Search for the cell housing the specified text and yield its (X, Y) center coordinate. 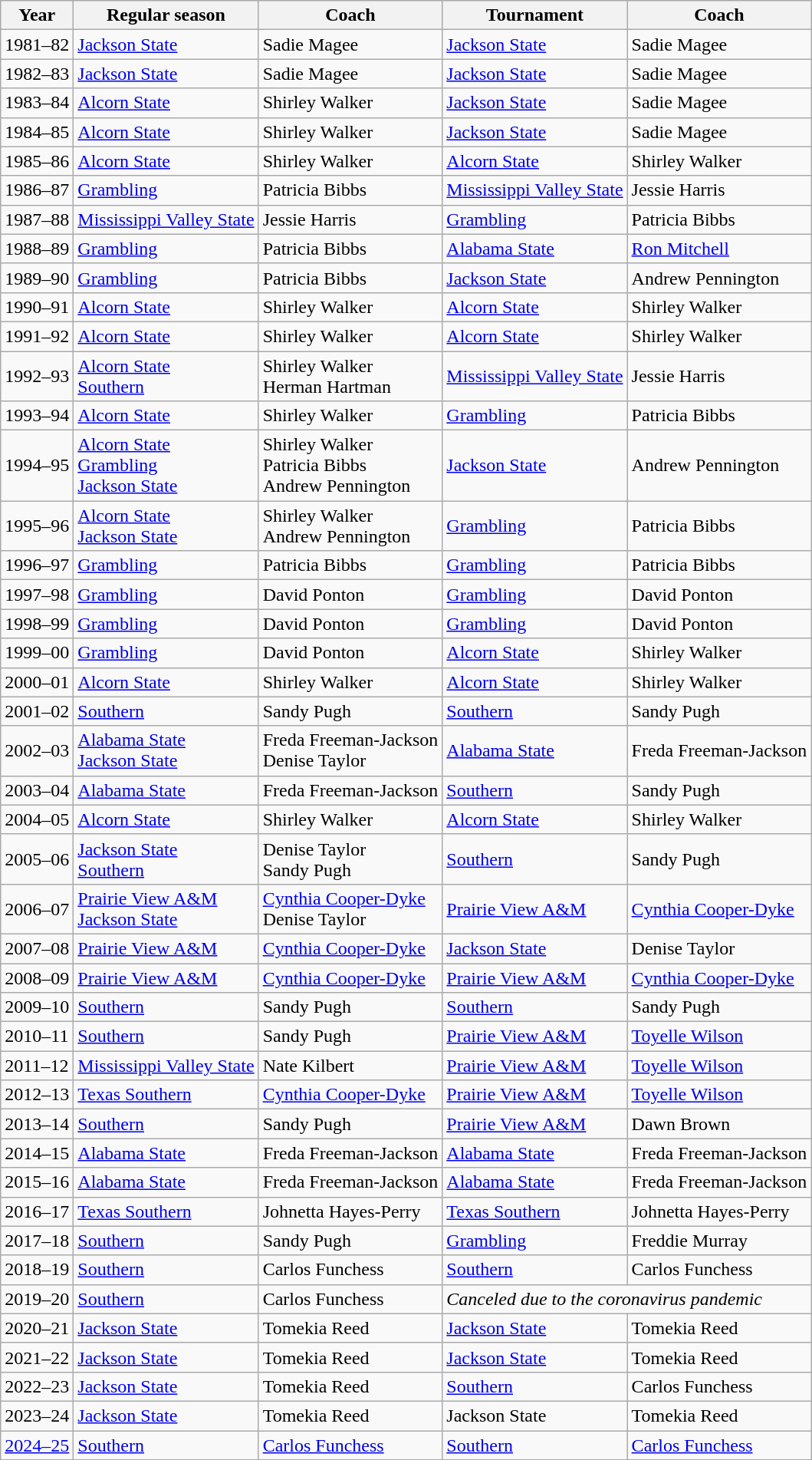
1998–99 (37, 624)
1996–97 (37, 565)
Freda Freeman-JacksonDenise Taylor (350, 750)
Freddie Murray (719, 1241)
Dawn Brown (719, 1124)
1986–87 (37, 190)
Prairie View A&MJackson State (166, 908)
Shirley WalkerAndrew Pennington (350, 526)
Shirley WalkerPatricia BibbsAndrew Pennington (350, 466)
2018–19 (37, 1270)
2023–24 (37, 1416)
2019–20 (37, 1299)
Alcorn StateSouthern (166, 376)
Alabama StateJackson State (166, 750)
1987–88 (37, 219)
2021–22 (37, 1357)
2024–25 (37, 1445)
Nate Kilbert (350, 1066)
1984–85 (37, 132)
2013–14 (37, 1124)
2003–04 (37, 790)
Shirley WalkerHerman Hartman (350, 376)
2022–23 (37, 1386)
2000–01 (37, 682)
2009–10 (37, 1007)
1994–95 (37, 466)
2011–12 (37, 1066)
Tournament (535, 15)
2002–03 (37, 750)
1990–91 (37, 307)
Canceled due to the coronavirus pandemic (627, 1299)
Denise TaylorSandy Pugh (350, 859)
1985–86 (37, 161)
2015–16 (37, 1182)
2008–09 (37, 978)
2004–05 (37, 819)
2014–15 (37, 1153)
1983–84 (37, 103)
1991–92 (37, 336)
1992–93 (37, 376)
Year (37, 15)
Alcorn StateGramblingJackson State (166, 466)
Regular season (166, 15)
Cynthia Cooper-DykeDenise Taylor (350, 908)
1982–83 (37, 74)
2007–08 (37, 948)
2020–21 (37, 1328)
1997–98 (37, 595)
1995–96 (37, 526)
Alcorn StateJackson State (166, 526)
1981–82 (37, 44)
1999–00 (37, 653)
1993–94 (37, 416)
Denise Taylor (719, 948)
2001–02 (37, 711)
2010–11 (37, 1037)
Ron Mitchell (719, 249)
1988–89 (37, 249)
2016–17 (37, 1211)
2017–18 (37, 1241)
Jackson StateSouthern (166, 859)
1989–90 (37, 278)
2005–06 (37, 859)
2006–07 (37, 908)
2012–13 (37, 1095)
